Provide the (X, Y) coordinate of the cell's center where the given text is located.  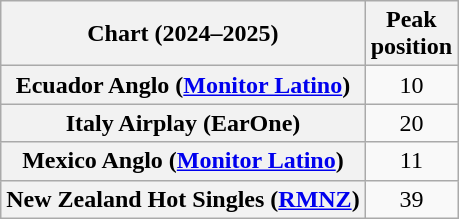
Italy Airplay (EarOne) (183, 123)
10 (411, 85)
Mexico Anglo (Monitor Latino) (183, 161)
New Zealand Hot Singles (RMNZ) (183, 199)
Ecuador Anglo (Monitor Latino) (183, 85)
Chart (2024–2025) (183, 34)
39 (411, 199)
20 (411, 123)
11 (411, 161)
Peakposition (411, 34)
